Return the (X, Y) coordinate for the center point of the cell that contains the specified text.  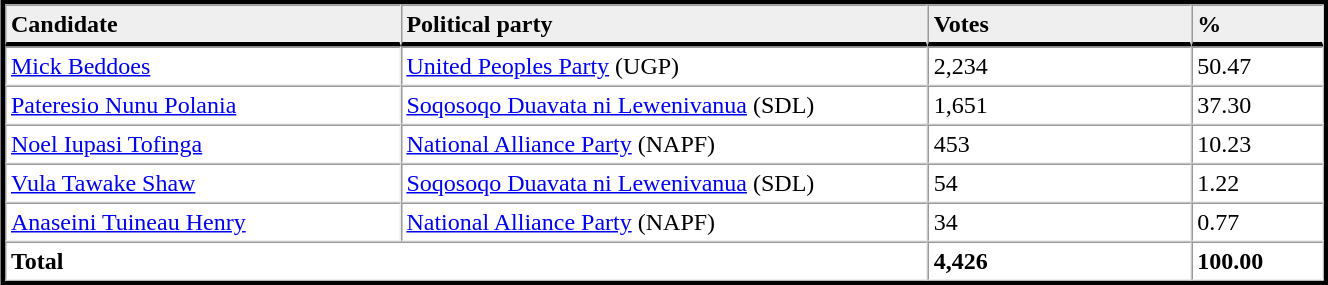
37.30 (1257, 106)
0.77 (1257, 222)
Anaseini Tuineau Henry (202, 222)
Candidate (202, 25)
% (1257, 25)
100.00 (1257, 262)
50.47 (1257, 66)
453 (1060, 144)
Mick Beddoes (202, 66)
Noel Iupasi Tofinga (202, 144)
1,651 (1060, 106)
Political party (664, 25)
United Peoples Party (UGP) (664, 66)
Total (466, 262)
Pateresio Nunu Polania (202, 106)
34 (1060, 222)
Votes (1060, 25)
2,234 (1060, 66)
4,426 (1060, 262)
10.23 (1257, 144)
54 (1060, 184)
Vula Tawake Shaw (202, 184)
1.22 (1257, 184)
